Identify which cell holds the provided text, then report its (x, y) central coordinate. 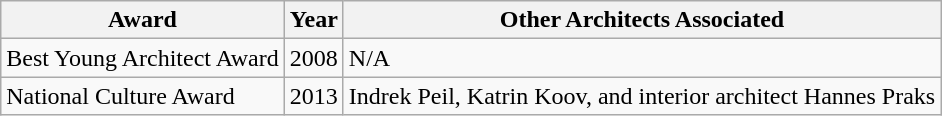
National Culture Award (143, 96)
N/A (642, 58)
Other Architects Associated (642, 20)
2008 (314, 58)
Best Young Architect Award (143, 58)
Indrek Peil, Katrin Koov, and interior architect Hannes Praks (642, 96)
Award (143, 20)
2013 (314, 96)
Year (314, 20)
